Locate the cell with the specified text and output its [x, y] center coordinate. 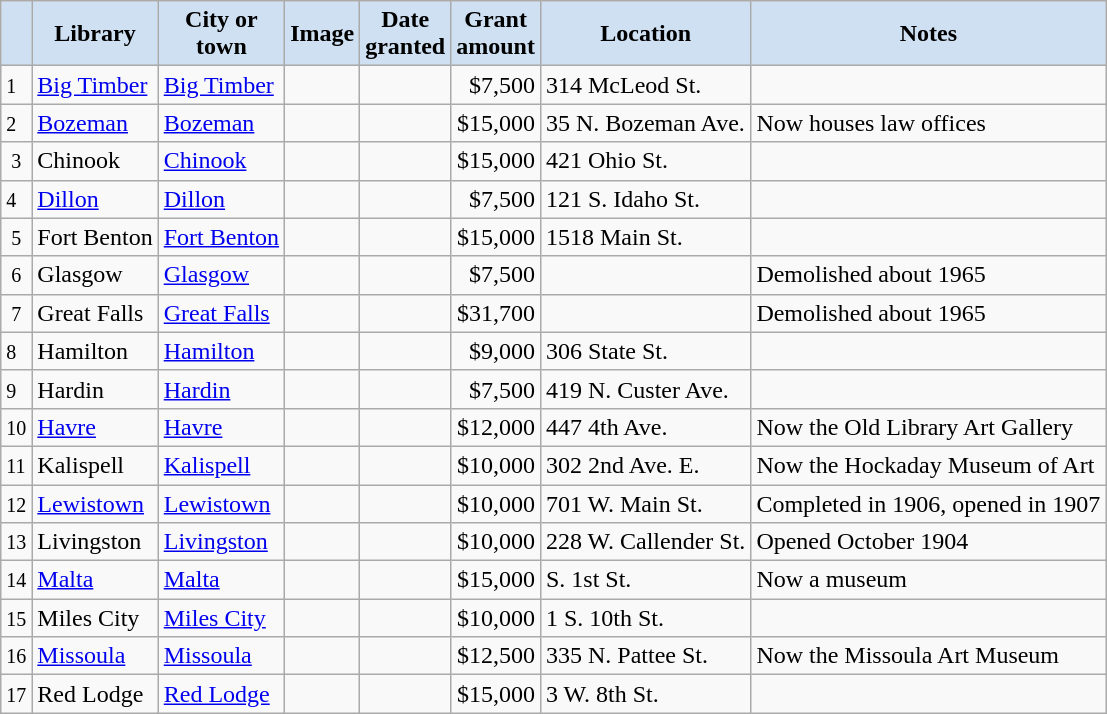
3 [16, 161]
12 [16, 503]
Now the Hockaday Museum of Art [928, 465]
335 N. Pattee St. [645, 656]
Now the Old Library Art Gallery [928, 427]
Completed in 1906, opened in 1907 [928, 503]
1 S. 10th St. [645, 618]
Grantamount [496, 34]
$9,000 [496, 351]
35 N. Bozeman Ave. [645, 123]
421 Ohio St. [645, 161]
701 W. Main St. [645, 503]
10 [16, 427]
302 2nd Ave. E. [645, 465]
4 [16, 199]
2 [16, 123]
Opened October 1904 [928, 542]
8 [16, 351]
City ortown [221, 34]
306 State St. [645, 351]
1 [16, 85]
14 [16, 580]
Now a museum [928, 580]
Now houses law offices [928, 123]
17 [16, 694]
1518 Main St. [645, 237]
Now the Missoula Art Museum [928, 656]
3 W. 8th St. [645, 694]
15 [16, 618]
Notes [928, 34]
$31,700 [496, 313]
Library [95, 34]
Image [322, 34]
$12,000 [496, 427]
Dategranted [406, 34]
419 N. Custer Ave. [645, 389]
13 [16, 542]
121 S. Idaho St. [645, 199]
Location [645, 34]
$12,500 [496, 656]
447 4th Ave. [645, 427]
314 McLeod St. [645, 85]
S. 1st St. [645, 580]
7 [16, 313]
6 [16, 275]
5 [16, 237]
9 [16, 389]
11 [16, 465]
16 [16, 656]
228 W. Callender St. [645, 542]
